Pinpoint the cell where the given text exists, returning its (X, Y) midpoint coordinate. 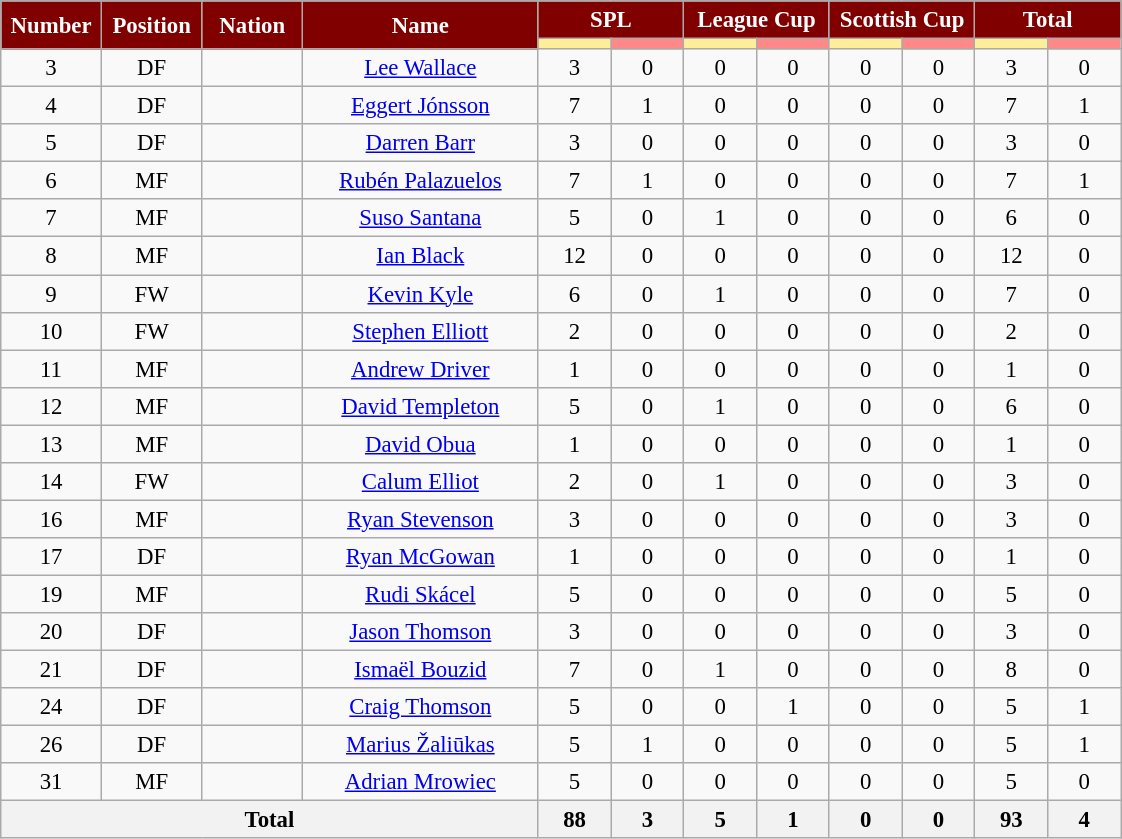
10 (52, 331)
31 (52, 782)
93 (1012, 820)
Number (52, 25)
Craig Thomson (421, 707)
Calum Elliot (421, 482)
26 (52, 745)
Ryan McGowan (421, 557)
David Templeton (421, 406)
Stephen Elliott (421, 331)
24 (52, 707)
17 (52, 557)
Ismaël Bouzid (421, 670)
David Obua (421, 444)
Andrew Driver (421, 369)
9 (52, 294)
Ian Black (421, 256)
Position (152, 25)
Name (421, 25)
Lee Wallace (421, 68)
Nation (252, 25)
Eggert Jónsson (421, 106)
Kevin Kyle (421, 294)
20 (52, 632)
Adrian Mrowiec (421, 782)
Ryan Stevenson (421, 519)
Jason Thomson (421, 632)
88 (574, 820)
SPL (611, 20)
Darren Barr (421, 143)
League Cup (757, 20)
13 (52, 444)
16 (52, 519)
Marius Žaliūkas (421, 745)
Rubén Palazuelos (421, 181)
Rudi Skácel (421, 594)
Suso Santana (421, 219)
Scottish Cup (902, 20)
19 (52, 594)
14 (52, 482)
11 (52, 369)
21 (52, 670)
